Capture the cell that displays the provided text and extract its (x, y) central coordinate. 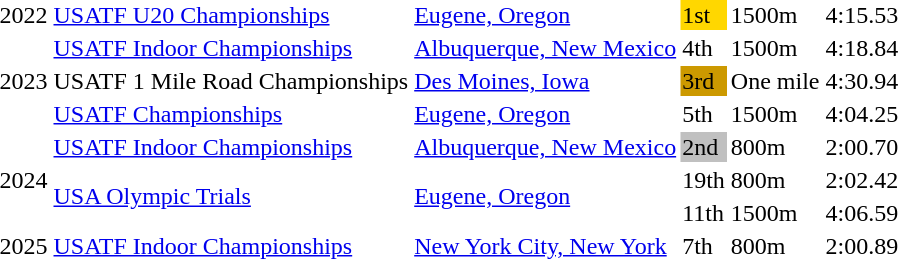
1st (704, 15)
Des Moines, Iowa (546, 81)
One mile (775, 81)
3rd (704, 81)
USATF U20 Championships (231, 15)
USATF 1 Mile Road Championships (231, 81)
USATF Championships (231, 114)
19th (704, 180)
5th (704, 114)
2nd (704, 147)
11th (704, 213)
USA Olympic Trials (231, 196)
4th (704, 48)
